Locate the cell with the specified text and output its [x, y] center coordinate. 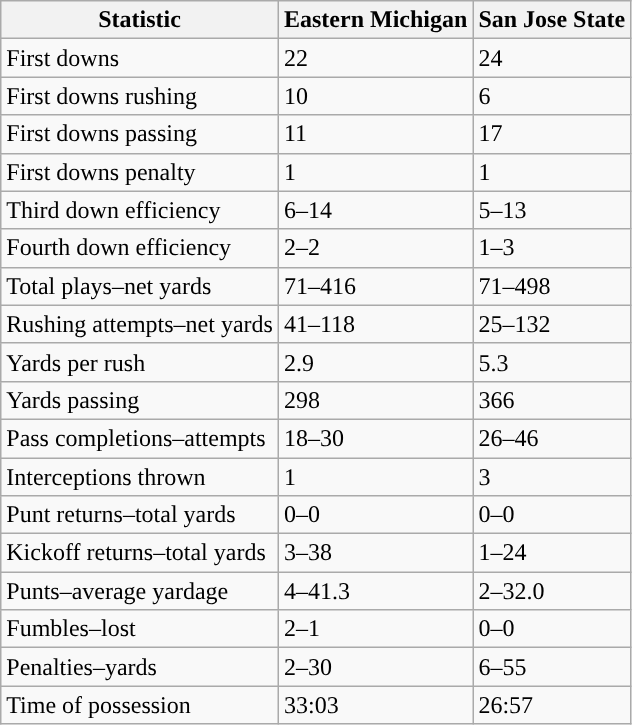
71–498 [552, 286]
Third down efficiency [140, 210]
First downs rushing [140, 96]
2.9 [375, 362]
41–118 [375, 324]
33:03 [375, 705]
2–30 [375, 667]
Statistic [140, 20]
22 [375, 58]
6 [552, 96]
Fourth down efficiency [140, 248]
11 [375, 134]
Fumbles–lost [140, 629]
Yards per rush [140, 362]
71–416 [375, 286]
17 [552, 134]
4–41.3 [375, 591]
Total plays–net yards [140, 286]
Rushing attempts–net yards [140, 324]
San Jose State [552, 20]
First downs penalty [140, 172]
1–24 [552, 553]
366 [552, 400]
3 [552, 477]
Penalties–yards [140, 667]
Yards passing [140, 400]
3–38 [375, 553]
Kickoff returns–total yards [140, 553]
2–1 [375, 629]
298 [375, 400]
10 [375, 96]
1–3 [552, 248]
25–132 [552, 324]
24 [552, 58]
Punts–average yardage [140, 591]
2–32.0 [552, 591]
26–46 [552, 438]
5–13 [552, 210]
18–30 [375, 438]
First downs passing [140, 134]
First downs [140, 58]
2–2 [375, 248]
6–14 [375, 210]
Time of possession [140, 705]
Punt returns–total yards [140, 515]
Eastern Michigan [375, 20]
Interceptions thrown [140, 477]
5.3 [552, 362]
Pass completions–attempts [140, 438]
6–55 [552, 667]
26:57 [552, 705]
